Locate the cell with the specified text and output its [x, y] center coordinate. 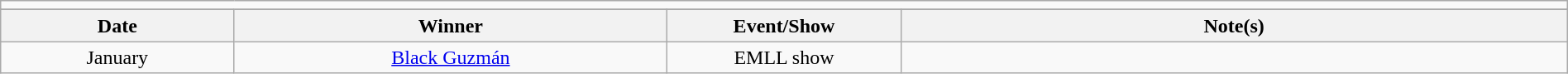
Note(s) [1234, 26]
EMLL show [784, 57]
Black Guzmán [451, 57]
Date [117, 26]
January [117, 57]
Winner [451, 26]
Event/Show [784, 26]
